Search for the cell housing the specified text and yield its (X, Y) center coordinate. 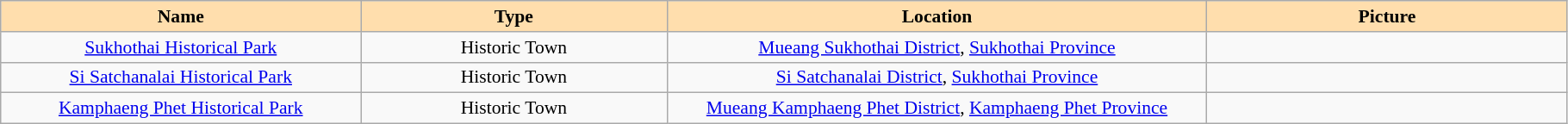
Si Satchanalai District, Sukhothai Province (937, 77)
Sukhothai Historical Park (181, 47)
Si Satchanalai Historical Park (181, 77)
Kamphaeng Phet Historical Park (181, 108)
Location (937, 16)
Mueang Kamphaeng Phet District, Kamphaeng Phet Province (937, 108)
Type (513, 16)
Mueang Sukhothai District, Sukhothai Province (937, 47)
Name (181, 16)
Picture (1387, 16)
